Output the [X, Y] coordinate of the center of the cell containing the given text.  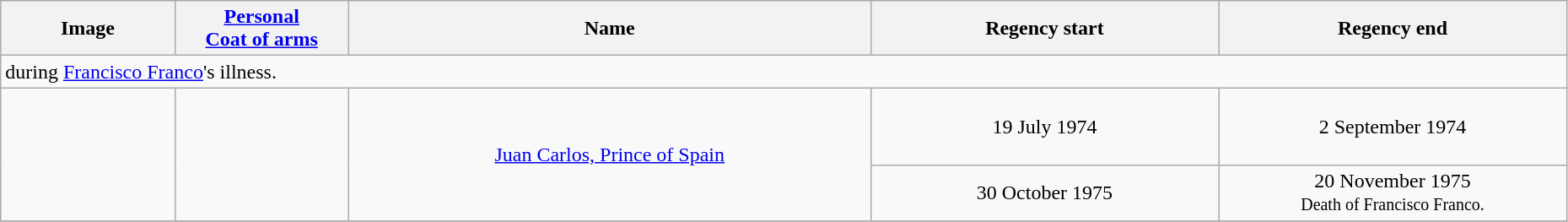
Regency start [1044, 29]
Juan Carlos, Prince of Spain [609, 154]
20 November 1975Death of Francisco Franco. [1393, 192]
Name [609, 29]
Regency end [1393, 29]
Image [88, 29]
PersonalCoat of arms [261, 29]
30 October 1975 [1044, 192]
19 July 1974 [1044, 127]
2 September 1974 [1393, 127]
during Francisco Franco's illness. [784, 72]
